Scan for the cell matching the given text and deliver its (x, y) coordinate at center. 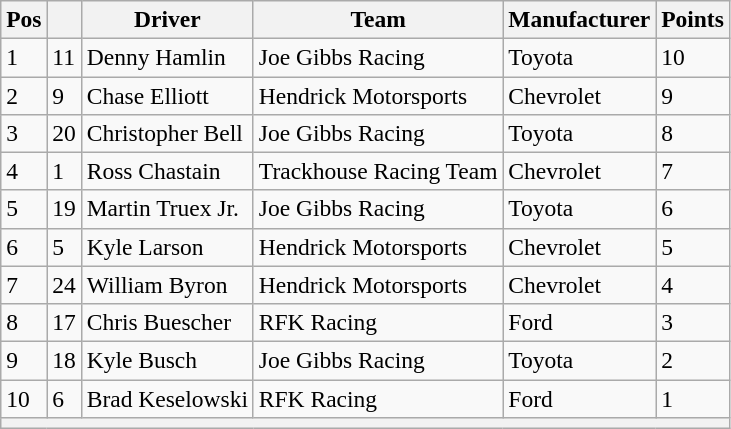
Points (693, 19)
Ross Chastain (167, 171)
11 (64, 57)
Kyle Larson (167, 247)
24 (64, 285)
Brad Keselowski (167, 398)
Chase Elliott (167, 95)
20 (64, 133)
Chris Buescher (167, 322)
Trackhouse Racing Team (378, 171)
17 (64, 322)
Martin Truex Jr. (167, 209)
William Byron (167, 285)
Christopher Bell (167, 133)
Manufacturer (580, 19)
18 (64, 360)
Pos (24, 19)
Kyle Busch (167, 360)
Team (378, 19)
Denny Hamlin (167, 57)
Driver (167, 19)
19 (64, 209)
